Search for the cell housing the specified text and yield its [X, Y] center coordinate. 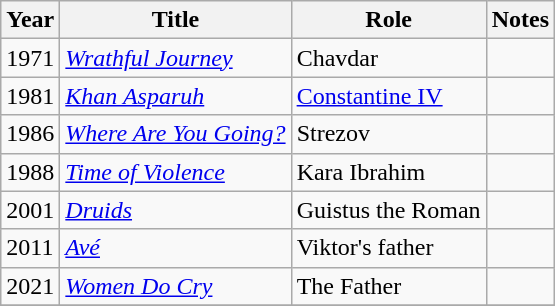
2021 [30, 286]
Kara Ibrahim [388, 172]
1981 [30, 96]
Wrathful Journey [176, 58]
Where Are You Going? [176, 134]
Title [176, 20]
Guistus the Roman [388, 210]
Khan Asparuh [176, 96]
1988 [30, 172]
Strezov [388, 134]
Notes [520, 20]
2001 [30, 210]
Constantine IV [388, 96]
Chavdar [388, 58]
1971 [30, 58]
The Father [388, 286]
Avé [176, 248]
Women Do Cry [176, 286]
Year [30, 20]
Role [388, 20]
Viktor's father [388, 248]
1986 [30, 134]
Time of Violence [176, 172]
2011 [30, 248]
Druids [176, 210]
